Return (X, Y) of the center of cell containing provided text 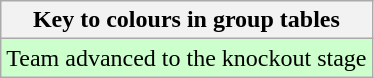
Key to colours in group tables (186, 20)
Team advanced to the knockout stage (186, 58)
